Return the (x, y) coordinate for the center point of the cell that contains the specified text.  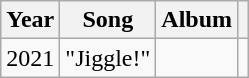
Album (197, 20)
2021 (30, 58)
"Jiggle!" (108, 58)
Year (30, 20)
Song (108, 20)
